Extract the (X, Y) coordinate from the center of the cell holding the provided text.  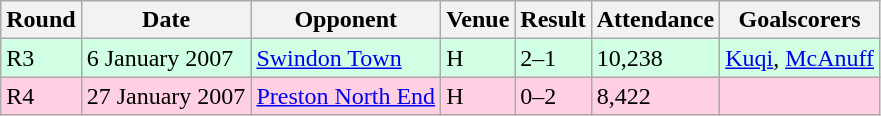
8,422 (655, 96)
Venue (478, 20)
0–2 (553, 96)
27 January 2007 (166, 96)
Result (553, 20)
6 January 2007 (166, 58)
R4 (41, 96)
R3 (41, 58)
10,238 (655, 58)
Swindon Town (346, 58)
Preston North End (346, 96)
Date (166, 20)
Kuqi, McAnuff (800, 58)
Round (41, 20)
2–1 (553, 58)
Goalscorers (800, 20)
Opponent (346, 20)
Attendance (655, 20)
